For the text-containing cell, return its midpoint in (X, Y) coordinate format. 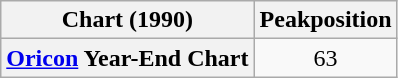
Peakposition (326, 20)
Oricon Year-End Chart (128, 58)
Chart (1990) (128, 20)
63 (326, 58)
